Extract the [x, y] coordinate from the center of the cell holding the provided text.  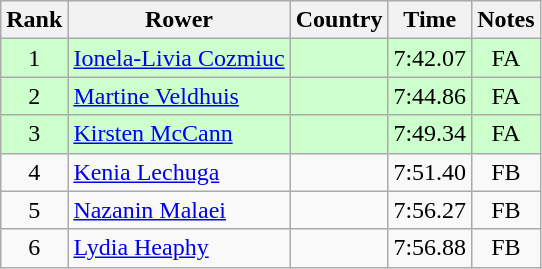
4 [34, 172]
3 [34, 134]
5 [34, 210]
Martine Veldhuis [179, 96]
7:42.07 [430, 58]
Nazanin Malaei [179, 210]
Time [430, 20]
Country [339, 20]
7:56.88 [430, 248]
Kirsten McCann [179, 134]
7:51.40 [430, 172]
7:49.34 [430, 134]
Rower [179, 20]
Lydia Heaphy [179, 248]
7:56.27 [430, 210]
2 [34, 96]
1 [34, 58]
6 [34, 248]
7:44.86 [430, 96]
Kenia Lechuga [179, 172]
Notes [506, 20]
Ionela-Livia Cozmiuc [179, 58]
Rank [34, 20]
